Identify which cell holds the provided text, then report its [x, y] central coordinate. 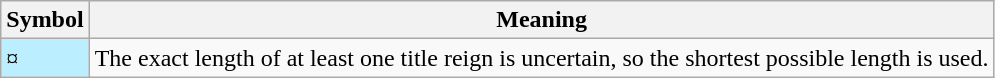
The exact length of at least one title reign is uncertain, so the shortest possible length is used. [542, 58]
¤ [45, 58]
Meaning [542, 20]
Symbol [45, 20]
